For the text-containing cell, return its midpoint in [x, y] coordinate format. 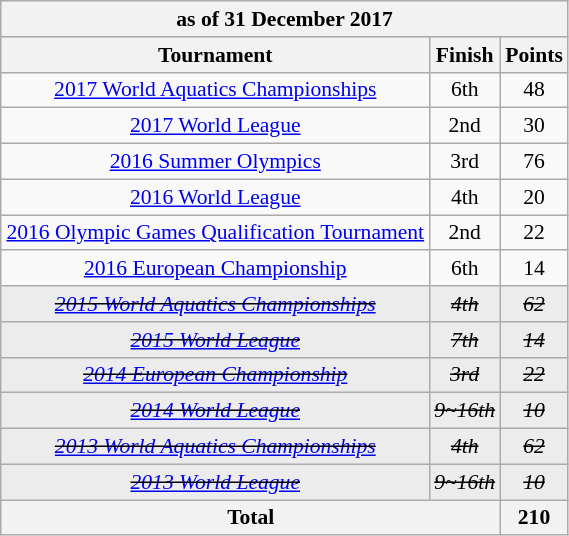
2015 World Aquatics Championships [215, 304]
48 [534, 90]
2013 World Aquatics Championships [215, 447]
2017 World League [215, 126]
2013 World League [215, 482]
Total [250, 518]
Tournament [215, 55]
30 [534, 126]
2017 World Aquatics Championships [215, 90]
as of 31 December 2017 [284, 19]
2016 Summer Olympics [215, 162]
20 [534, 197]
2016 Olympic Games Qualification Tournament [215, 233]
2014 European Championship [215, 375]
2016 European Championship [215, 269]
2016 World League [215, 197]
210 [534, 518]
Finish [464, 55]
2014 World League [215, 411]
Points [534, 55]
2015 World League [215, 340]
76 [534, 162]
7th [464, 340]
